Output the [X, Y] coordinate of the center of the cell containing the given text.  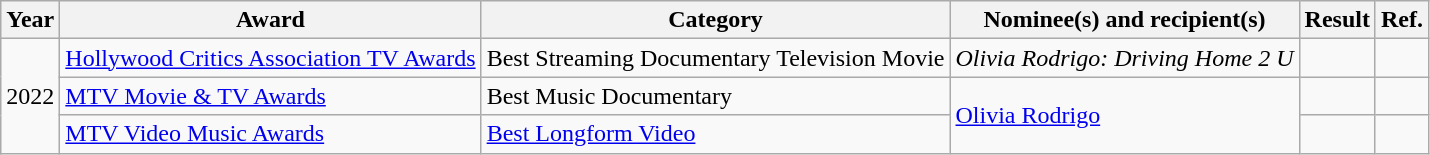
MTV Movie & TV Awards [270, 96]
Category [716, 20]
Hollywood Critics Association TV Awards [270, 58]
Nominee(s) and recipient(s) [1124, 20]
MTV Video Music Awards [270, 134]
Olivia Rodrigo [1124, 115]
Best Streaming Documentary Television Movie [716, 58]
2022 [30, 96]
Year [30, 20]
Result [1337, 20]
Best Longform Video [716, 134]
Best Music Documentary [716, 96]
Award [270, 20]
Olivia Rodrigo: Driving Home 2 U [1124, 58]
Ref. [1402, 20]
